From the cell containing the given text, extract its center point as (X, Y) coordinate. 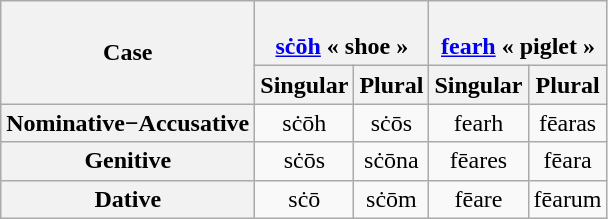
Case (128, 52)
fēare (478, 199)
sċōna (392, 161)
Dative (128, 199)
fēara (568, 161)
Nominative−Accusative (128, 123)
fearh (478, 123)
sċō (304, 199)
sċōh « shoe » (342, 34)
fearh « piglet » (518, 34)
sċōm (392, 199)
fēarum (568, 199)
Genitive (128, 161)
fēaras (568, 123)
fēares (478, 161)
sċōh (304, 123)
